Scan for the cell matching the given text and deliver its (x, y) coordinate at center. 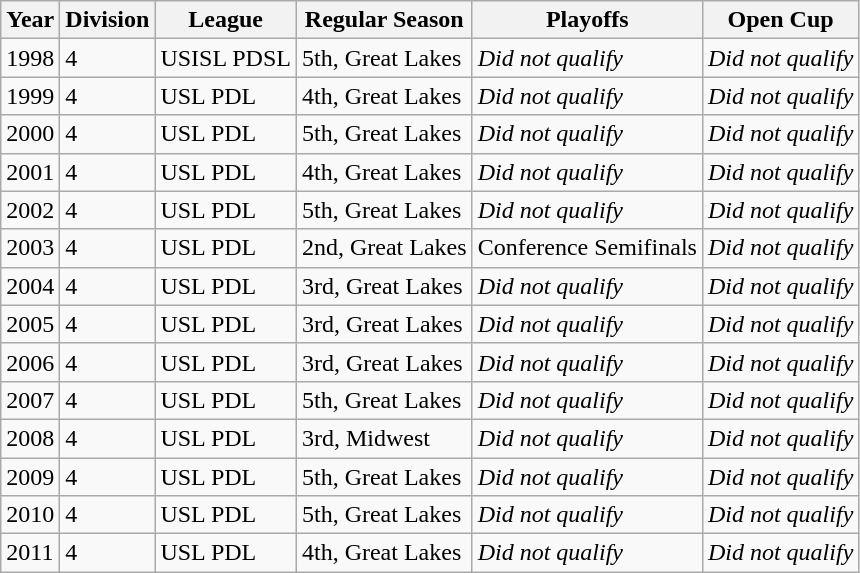
3rd, Midwest (384, 438)
Playoffs (587, 20)
2007 (30, 400)
Conference Semifinals (587, 248)
2001 (30, 172)
2004 (30, 286)
Division (108, 20)
2005 (30, 324)
2008 (30, 438)
1998 (30, 58)
1999 (30, 96)
2002 (30, 210)
2006 (30, 362)
League (226, 20)
Open Cup (780, 20)
2nd, Great Lakes (384, 248)
2009 (30, 477)
2000 (30, 134)
2003 (30, 248)
Regular Season (384, 20)
Year (30, 20)
2010 (30, 515)
USISL PDSL (226, 58)
2011 (30, 553)
